Provide the (X, Y) coordinate of the cell's center where the given text is located.  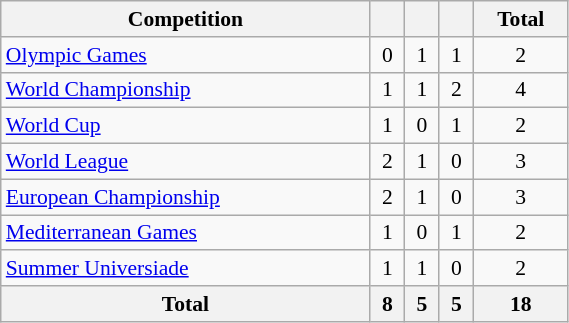
European Championship (186, 197)
8 (387, 304)
World League (186, 162)
World Championship (186, 90)
World Cup (186, 126)
4 (521, 90)
18 (521, 304)
Summer Universiade (186, 269)
Competition (186, 19)
Mediterranean Games (186, 233)
Olympic Games (186, 55)
